Locate the cell with the specified text and output its [x, y] center coordinate. 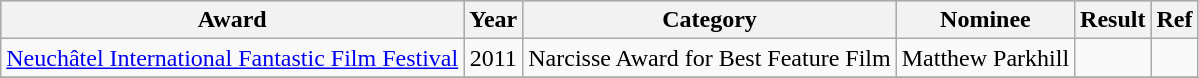
Year [494, 20]
Matthew Parkhill [985, 58]
Narcisse Award for Best Feature Film [710, 58]
Category [710, 20]
Neuchâtel International Fantastic Film Festival [232, 58]
Award [232, 20]
Ref [1174, 20]
Result [1113, 20]
Nominee [985, 20]
2011 [494, 58]
